Pinpoint the cell where the given text exists, returning its [X, Y] midpoint coordinate. 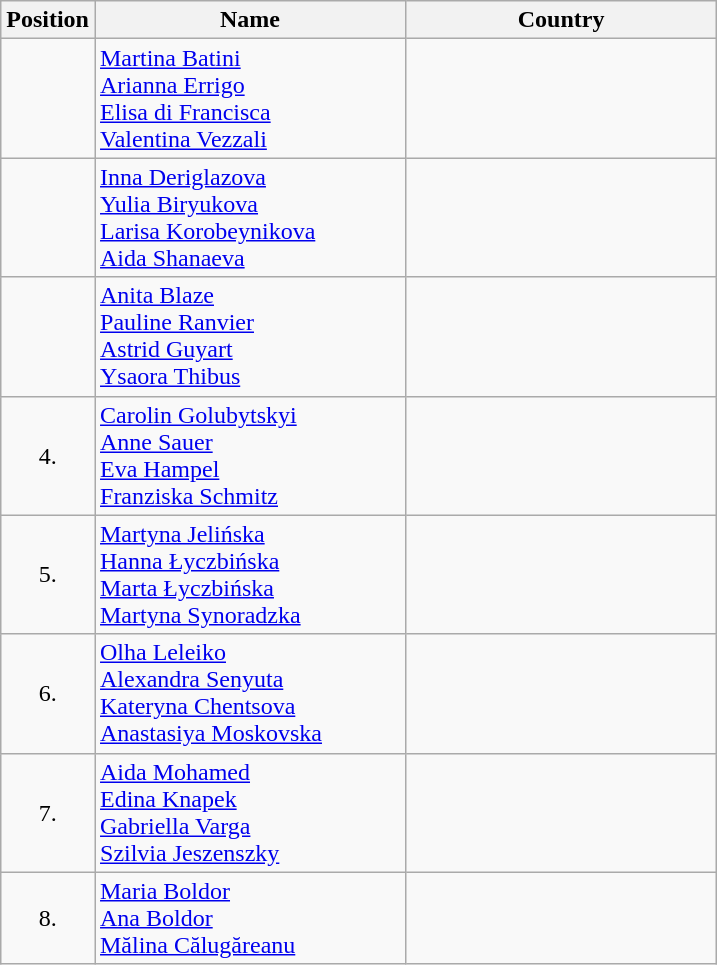
Aida MohamedEdina KnapekGabriella VargaSzilvia Jeszenszky [250, 812]
Name [250, 20]
6. [48, 694]
8. [48, 918]
Anita BlazePauline RanvierAstrid GuyartYsaora Thibus [250, 336]
Country [562, 20]
Olha LeleikoAlexandra SenyutaKateryna ChentsovaAnastasiya Moskovska [250, 694]
5. [48, 574]
Martyna JelińskaHanna ŁyczbińskaMarta ŁyczbińskaMartyna Synoradzka [250, 574]
Maria BoldorAna BoldorMălina Călugăreanu [250, 918]
Position [48, 20]
Martina BatiniArianna ErrigoElisa di FranciscaValentina Vezzali [250, 98]
Carolin GolubytskyiAnne SauerEva HampelFranziska Schmitz [250, 456]
7. [48, 812]
Inna DeriglazovaYulia BiryukovaLarisa KorobeynikovaAida Shanaeva [250, 218]
4. [48, 456]
